Provide the [x, y] coordinate of the cell's center where the given text is located.  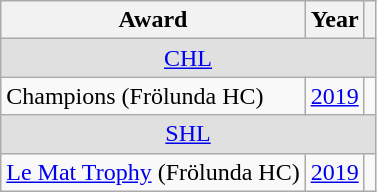
Award [153, 20]
Le Mat Trophy (Frölunda HC) [153, 172]
SHL [188, 134]
Year [334, 20]
Champions (Frölunda HC) [153, 96]
CHL [188, 58]
